Determine the (x, y) coordinate at the center of the cell enclosing the given text.  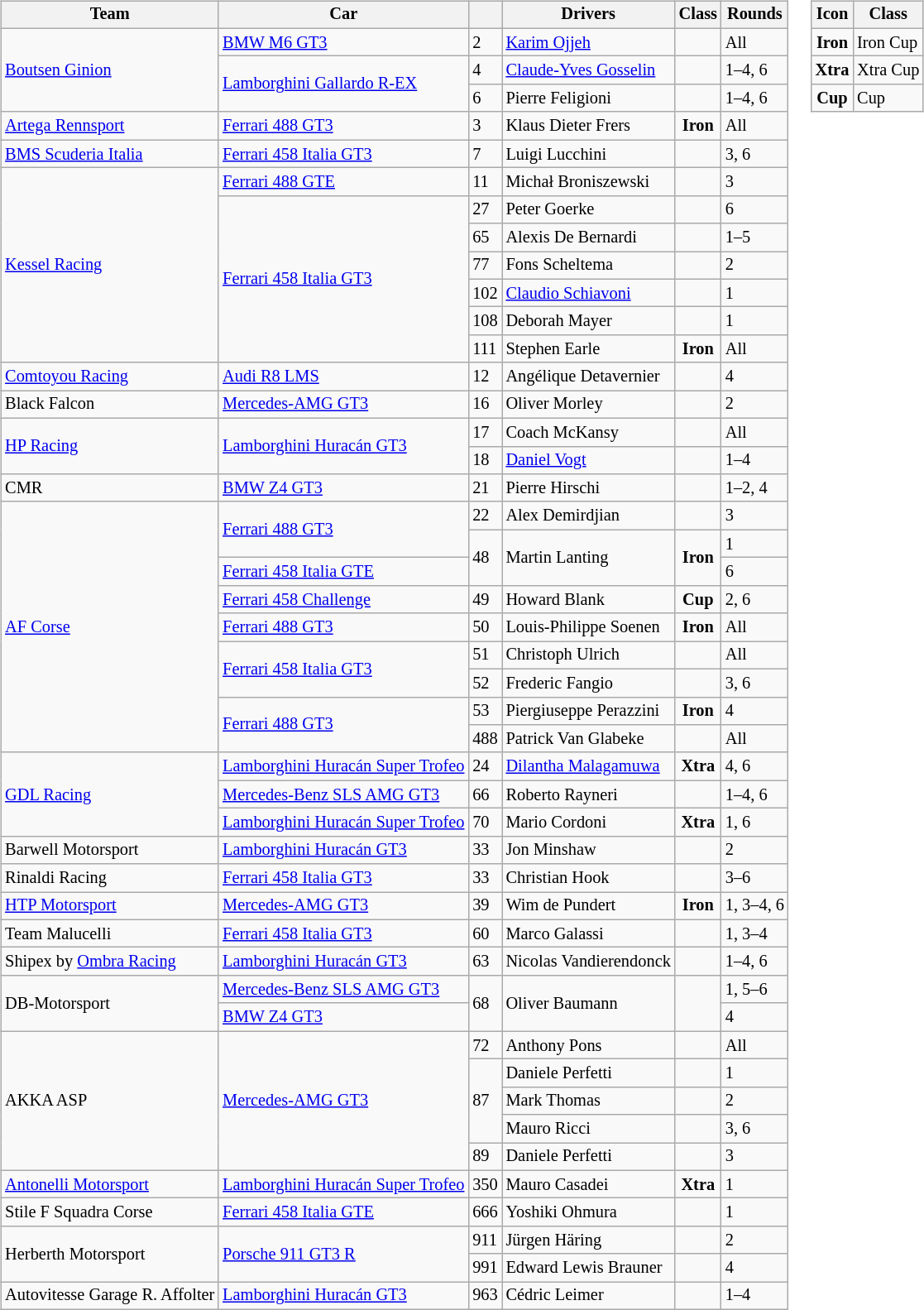
Shipex by Ombra Racing (109, 962)
1, 6 (754, 823)
53 (485, 711)
Jürgen Häring (589, 1240)
60 (485, 933)
Antonelli Motorsport (109, 1184)
52 (485, 683)
4, 6 (754, 766)
27 (485, 209)
Frederic Fangio (589, 683)
12 (485, 377)
Mario Cordoni (589, 823)
Mark Thomas (589, 1101)
BMW M6 GT3 (343, 42)
AF Corse (109, 627)
Oliver Baumann (589, 1003)
Autovitesse Garage R. Affolter (109, 1296)
Edward Lewis Brauner (589, 1268)
Comtoyou Racing (109, 377)
51 (485, 655)
Mauro Ricci (589, 1129)
Rounds (754, 15)
111 (485, 349)
77 (485, 266)
Deborah Mayer (589, 321)
66 (485, 794)
63 (485, 962)
18 (485, 460)
7 (485, 154)
Piergiuseppe Perazzini (589, 711)
Drivers (589, 15)
Boutsen Ginion (109, 70)
Lamborghini Gallardo R-EX (343, 84)
Barwell Motorsport (109, 850)
Klaus Dieter Frers (589, 126)
49 (485, 599)
Oliver Morley (589, 405)
Artega Rennsport (109, 126)
Herberth Motorsport (109, 1255)
Jon Minshaw (589, 850)
963 (485, 1296)
Alexis De Bernardi (589, 238)
Rinaldi Racing (109, 878)
3–6 (754, 878)
Daniel Vogt (589, 460)
89 (485, 1157)
Claude-Yves Gosselin (589, 70)
Angélique Detavernier (589, 377)
Anthony Pons (589, 1045)
48 (485, 558)
Pierre Feligioni (589, 98)
911 (485, 1240)
Cédric Leimer (589, 1296)
1–2, 4 (754, 488)
666 (485, 1212)
22 (485, 516)
HP Racing (109, 445)
Michał Broniszewski (589, 182)
1, 3–4 (754, 933)
Howard Blank (589, 599)
DB-Motorsport (109, 1003)
1–5 (754, 238)
Alex Demirdjian (589, 516)
Claudio Schiavoni (589, 293)
488 (485, 739)
Christian Hook (589, 878)
72 (485, 1045)
AKKA ASP (109, 1101)
HTP Motorsport (109, 906)
Martin Lanting (589, 558)
Coach McKansy (589, 432)
Wim de Pundert (589, 906)
Nicolas Vandierendonck (589, 962)
CMR (109, 488)
Ferrari 488 GTE (343, 182)
16 (485, 405)
50 (485, 627)
21 (485, 488)
Car (343, 15)
68 (485, 1003)
350 (485, 1184)
Dilantha Malagamuwa (589, 766)
BMS Scuderia Italia (109, 154)
Black Falcon (109, 405)
Icon (832, 15)
Louis-Philippe Soenen (589, 627)
Iron Cup (888, 42)
1, 5–6 (754, 990)
102 (485, 293)
Luigi Lucchini (589, 154)
17 (485, 432)
Fons Scheltema (589, 266)
39 (485, 906)
Porsche 911 GT3 R (343, 1255)
24 (485, 766)
Roberto Rayneri (589, 794)
Stile F Squadra Corse (109, 1212)
2, 6 (754, 599)
Mauro Casadei (589, 1184)
1, 3–4, 6 (754, 906)
87 (485, 1101)
991 (485, 1268)
Kessel Racing (109, 266)
Patrick Van Glabeke (589, 739)
Yoshiki Ohmura (589, 1212)
65 (485, 238)
Karim Ojjeh (589, 42)
Marco Galassi (589, 933)
Team (109, 15)
Christoph Ulrich (589, 655)
Peter Goerke (589, 209)
70 (485, 823)
108 (485, 321)
Team Malucelli (109, 933)
GDL Racing (109, 794)
Ferrari 458 Challenge (343, 599)
Xtra Cup (888, 70)
Audi R8 LMS (343, 377)
Stephen Earle (589, 349)
Pierre Hirschi (589, 488)
11 (485, 182)
